Capture the cell that displays the provided text and extract its [X, Y] central coordinate. 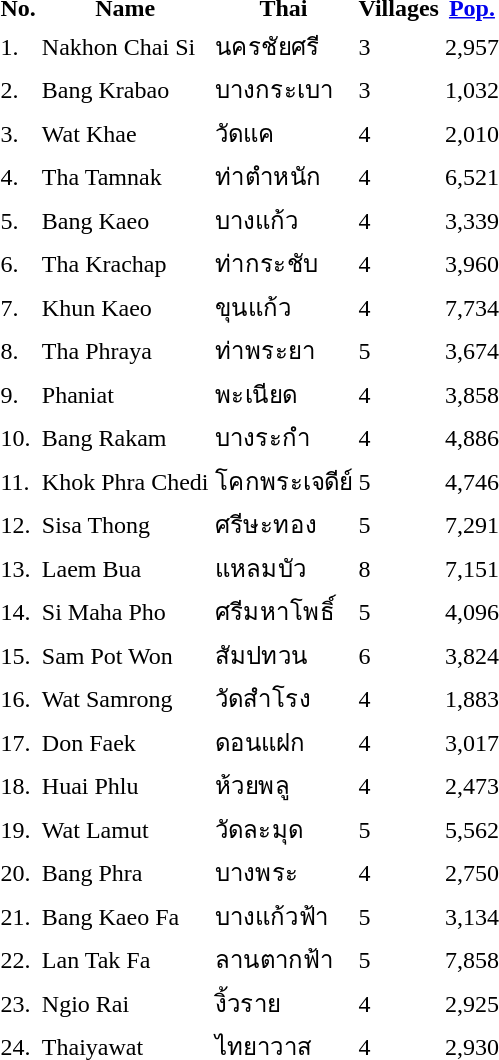
Bang Kaeo [125, 220]
Wat Khae [125, 133]
Tha Tamnak [125, 176]
งิ้วราย [284, 1003]
Bang Krabao [125, 90]
6 [398, 655]
Khun Kaeo [125, 307]
ศรีษะทอง [284, 524]
Bang Phra [125, 872]
บางพระ [284, 872]
บางแก้ว [284, 220]
โคกพระเจดีย์ [284, 481]
Khok Phra Chedi [125, 481]
Sisa Thong [125, 524]
Ngio Rai [125, 1003]
ท่ากระชับ [284, 264]
Nakhon Chai Si [125, 46]
พะเนียด [284, 394]
ห้วยพลู [284, 786]
แหลมบัว [284, 568]
ดอนแฝก [284, 742]
Sam Pot Won [125, 655]
บางระกำ [284, 438]
วัดละมุด [284, 829]
Si Maha Pho [125, 612]
ท่าตำหนัก [284, 176]
Wat Lamut [125, 829]
Tha Phraya [125, 350]
ลานตากฟ้า [284, 960]
บางกระเบา [284, 90]
Wat Samrong [125, 698]
Phaniat [125, 394]
8 [398, 568]
ท่าพระยา [284, 350]
สัมปทวน [284, 655]
Don Faek [125, 742]
นครชัยศรี [284, 46]
วัดแค [284, 133]
วัดสำโรง [284, 698]
ศรีมหาโพธิ์ [284, 612]
ขุนแก้ว [284, 307]
บางแก้วฟ้า [284, 916]
Lan Tak Fa [125, 960]
Laem Bua [125, 568]
Tha Krachap [125, 264]
Huai Phlu [125, 786]
Bang Rakam [125, 438]
Bang Kaeo Fa [125, 916]
